Extract the (X, Y) coordinate from the center of the cell holding the provided text.  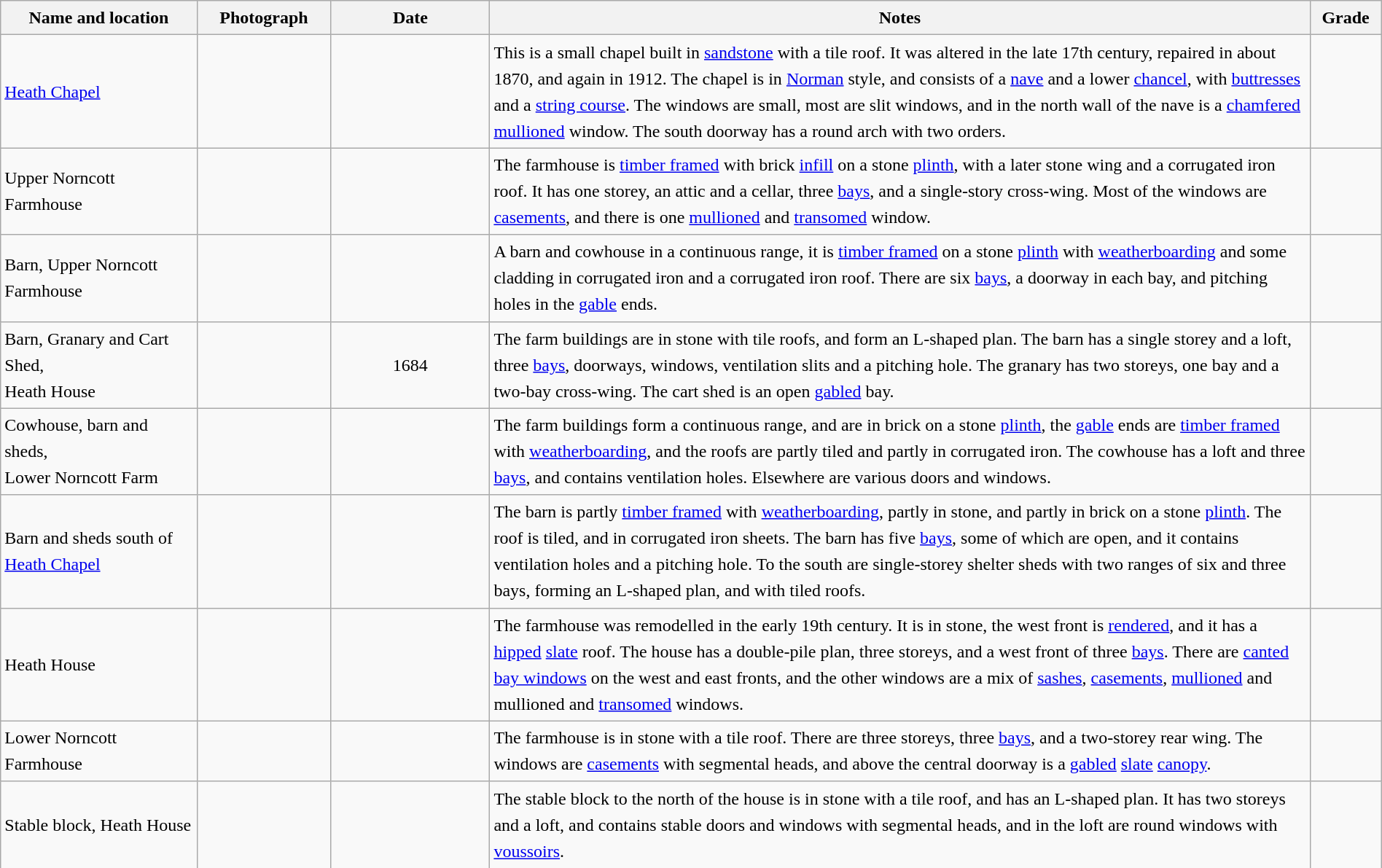
Barn, Granary and Cart Shed,Heath House (99, 364)
Date (410, 17)
Cowhouse, barn and sheds,Lower Norncott Farm (99, 452)
Lower Norncott Farmhouse (99, 751)
Heath Chapel (99, 92)
Stable block, Heath House (99, 825)
Barn and sheds south ofHeath Chapel (99, 551)
Notes (899, 17)
1684 (410, 364)
Photograph (264, 17)
Barn, Upper Norncott Farmhouse (99, 278)
Name and location (99, 17)
Heath House (99, 665)
Grade (1346, 17)
Upper Norncott Farmhouse (99, 191)
